Determine the (X, Y) coordinate at the center of the cell enclosing the given text.  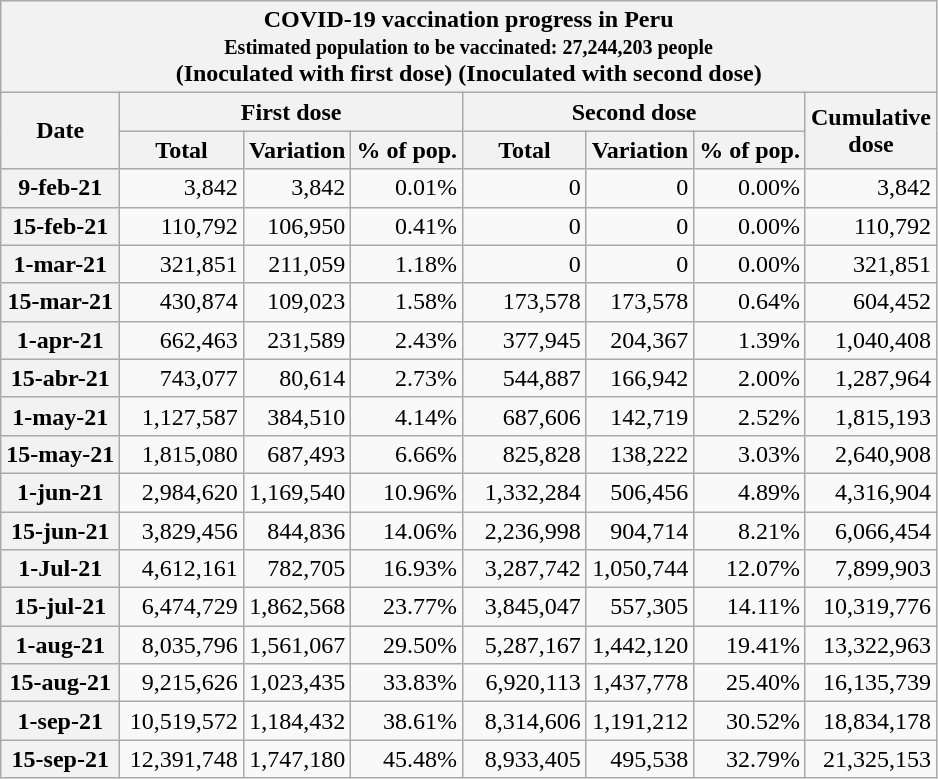
687,493 (297, 454)
1-may-21 (60, 416)
6.66% (407, 454)
2.52% (750, 416)
2,984,620 (182, 492)
First dose (292, 112)
15-may-21 (60, 454)
687,606 (525, 416)
30.52% (750, 721)
14.06% (407, 531)
1,442,120 (640, 645)
1,184,432 (297, 721)
2.43% (407, 340)
12,391,748 (182, 759)
9-feb-21 (60, 188)
743,077 (182, 378)
15-sep-21 (60, 759)
1,332,284 (525, 492)
32.79% (750, 759)
8,035,796 (182, 645)
166,942 (640, 378)
557,305 (640, 607)
1,815,193 (870, 416)
21,325,153 (870, 759)
0.41% (407, 226)
544,887 (525, 378)
6,066,454 (870, 531)
Date (60, 131)
825,828 (525, 454)
16,135,739 (870, 683)
231,589 (297, 340)
13,322,963 (870, 645)
4.89% (750, 492)
38.61% (407, 721)
662,463 (182, 340)
8.21% (750, 531)
1,287,964 (870, 378)
377,945 (525, 340)
33.83% (407, 683)
23.77% (407, 607)
10,319,776 (870, 607)
1.39% (750, 340)
1,169,540 (297, 492)
10.96% (407, 492)
3,287,742 (525, 569)
25.40% (750, 683)
1,561,067 (297, 645)
109,023 (297, 302)
1-sep-21 (60, 721)
2.00% (750, 378)
16.93% (407, 569)
1-aug-21 (60, 645)
7,899,903 (870, 569)
384,510 (297, 416)
3,829,456 (182, 531)
138,222 (640, 454)
Second dose (634, 112)
1,127,587 (182, 416)
4.14% (407, 416)
8,933,405 (525, 759)
0.64% (750, 302)
15-mar-21 (60, 302)
19.41% (750, 645)
1,437,778 (640, 683)
2,640,908 (870, 454)
1,023,435 (297, 683)
1,747,180 (297, 759)
1-jun-21 (60, 492)
1,191,212 (640, 721)
430,874 (182, 302)
15-jun-21 (60, 531)
506,456 (640, 492)
15-jul-21 (60, 607)
604,452 (870, 302)
4,612,161 (182, 569)
15-feb-21 (60, 226)
9,215,626 (182, 683)
0.01% (407, 188)
142,719 (640, 416)
6,920,113 (525, 683)
80,614 (297, 378)
10,519,572 (182, 721)
3.03% (750, 454)
14.11% (750, 607)
106,950 (297, 226)
4,316,904 (870, 492)
2.73% (407, 378)
6,474,729 (182, 607)
211,059 (297, 264)
1.58% (407, 302)
1,040,408 (870, 340)
495,538 (640, 759)
18,834,178 (870, 721)
45.48% (407, 759)
1,862,568 (297, 607)
Cumulativedose (870, 131)
29.50% (407, 645)
1-mar-21 (60, 264)
1-apr-21 (60, 340)
782,705 (297, 569)
1-Jul-21 (60, 569)
204,367 (640, 340)
844,836 (297, 531)
1,050,744 (640, 569)
2,236,998 (525, 531)
5,287,167 (525, 645)
3,845,047 (525, 607)
1.18% (407, 264)
15-abr-21 (60, 378)
8,314,606 (525, 721)
12.07% (750, 569)
904,714 (640, 531)
1,815,080 (182, 454)
15-aug-21 (60, 683)
